Search for the cell housing the specified text and yield its (X, Y) center coordinate. 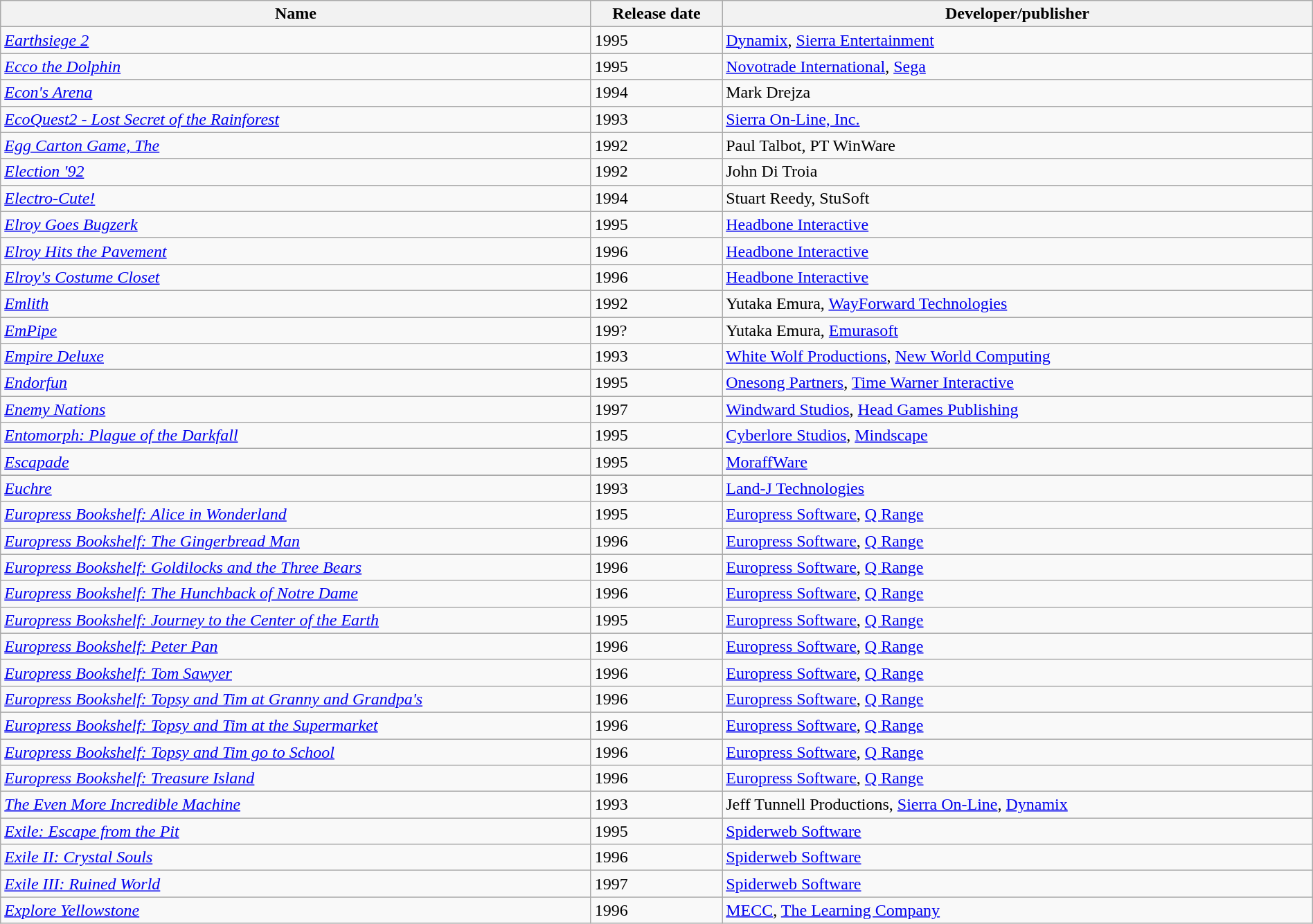
Endorfun (296, 383)
Europress Bookshelf: Topsy and Tim go to School (296, 752)
White Wolf Productions, New World Computing (1018, 357)
MoraffWare (1018, 462)
Europress Bookshelf: Topsy and Tim at the Supermarket (296, 725)
Econ's Arena (296, 93)
Europress Bookshelf: The Hunchback of Notre Dame (296, 594)
Jeff Tunnell Productions, Sierra On-Line, Dynamix (1018, 805)
Paul Talbot, PT WinWare (1018, 145)
Europress Bookshelf: Tom Sawyer (296, 673)
Elroy's Costume Closet (296, 277)
Ecco the Dolphin (296, 66)
Earthsiege 2 (296, 40)
Release date (656, 14)
Europress Bookshelf: Alice in Wonderland (296, 515)
Euchre (296, 488)
Enemy Nations (296, 409)
Europress Bookshelf: Goldilocks and the Three Bears (296, 567)
Land-J Technologies (1018, 488)
Cyberlore Studios, Mindscape (1018, 436)
John Di Troia (1018, 172)
Developer/publisher (1018, 14)
Europress Bookshelf: Topsy and Tim at Granny and Grandpa's (296, 699)
Stuart Reedy, StuSoft (1018, 198)
Election '92 (296, 172)
Dynamix, Sierra Entertainment (1018, 40)
Onesong Partners, Time Warner Interactive (1018, 383)
Yutaka Emura, WayForward Technologies (1018, 303)
Elroy Goes Bugzerk (296, 224)
Novotrade International, Sega (1018, 66)
Name (296, 14)
Egg Carton Game, The (296, 145)
Exile II: Crystal Souls (296, 858)
Empire Deluxe (296, 357)
Electro-Cute! (296, 198)
Windward Studios, Head Games Publishing (1018, 409)
EmPipe (296, 330)
MECC, The Learning Company (1018, 910)
Elroy Hits the Pavement (296, 251)
Emlith (296, 303)
Explore Yellowstone (296, 910)
Europress Bookshelf: The Gingerbread Man (296, 541)
Exile: Escape from the Pit (296, 831)
Sierra On-Line, Inc. (1018, 119)
Entomorph: Plague of the Darkfall (296, 436)
The Even More Incredible Machine (296, 805)
Mark Drejza (1018, 93)
Escapade (296, 462)
Exile III: Ruined World (296, 884)
Europress Bookshelf: Treasure Island (296, 779)
EcoQuest2 - Lost Secret of the Rainforest (296, 119)
Europress Bookshelf: Journey to the Center of the Earth (296, 620)
199? (656, 330)
Yutaka Emura, Emurasoft (1018, 330)
Europress Bookshelf: Peter Pan (296, 646)
